Pinpoint the cell where the given text exists, returning its (X, Y) midpoint coordinate. 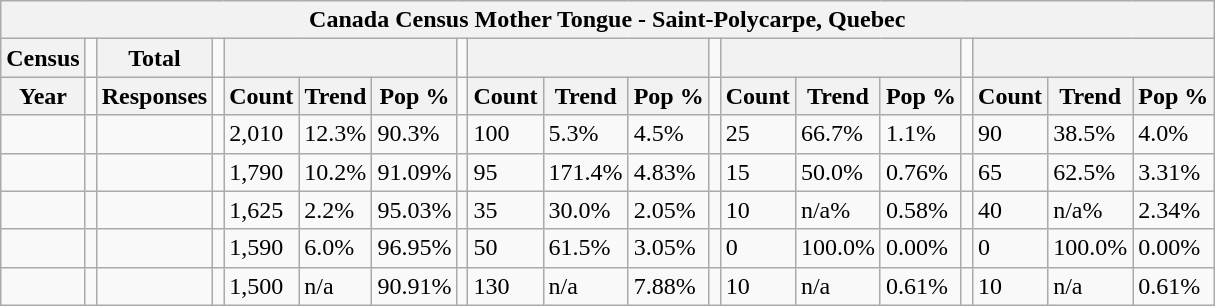
50.0% (838, 172)
62.5% (1090, 172)
12.3% (336, 134)
30.0% (586, 210)
Responses (154, 96)
96.95% (414, 248)
Census (43, 58)
4.83% (668, 172)
15 (758, 172)
3.31% (1174, 172)
1.1% (920, 134)
6.0% (336, 248)
130 (506, 286)
0.76% (920, 172)
100 (506, 134)
4.5% (668, 134)
95.03% (414, 210)
7.88% (668, 286)
2.2% (336, 210)
90.91% (414, 286)
1,790 (262, 172)
4.0% (1174, 134)
Year (43, 96)
90.3% (414, 134)
90 (1010, 134)
65 (1010, 172)
25 (758, 134)
3.05% (668, 248)
2,010 (262, 134)
0.58% (920, 210)
2.05% (668, 210)
61.5% (586, 248)
Canada Census Mother Tongue - Saint-Polycarpe, Quebec (608, 20)
1,500 (262, 286)
171.4% (586, 172)
40 (1010, 210)
1,590 (262, 248)
91.09% (414, 172)
35 (506, 210)
66.7% (838, 134)
1,625 (262, 210)
10.2% (336, 172)
5.3% (586, 134)
Total (154, 58)
50 (506, 248)
38.5% (1090, 134)
95 (506, 172)
2.34% (1174, 210)
